Identify which cell holds the provided text, then report its (x, y) central coordinate. 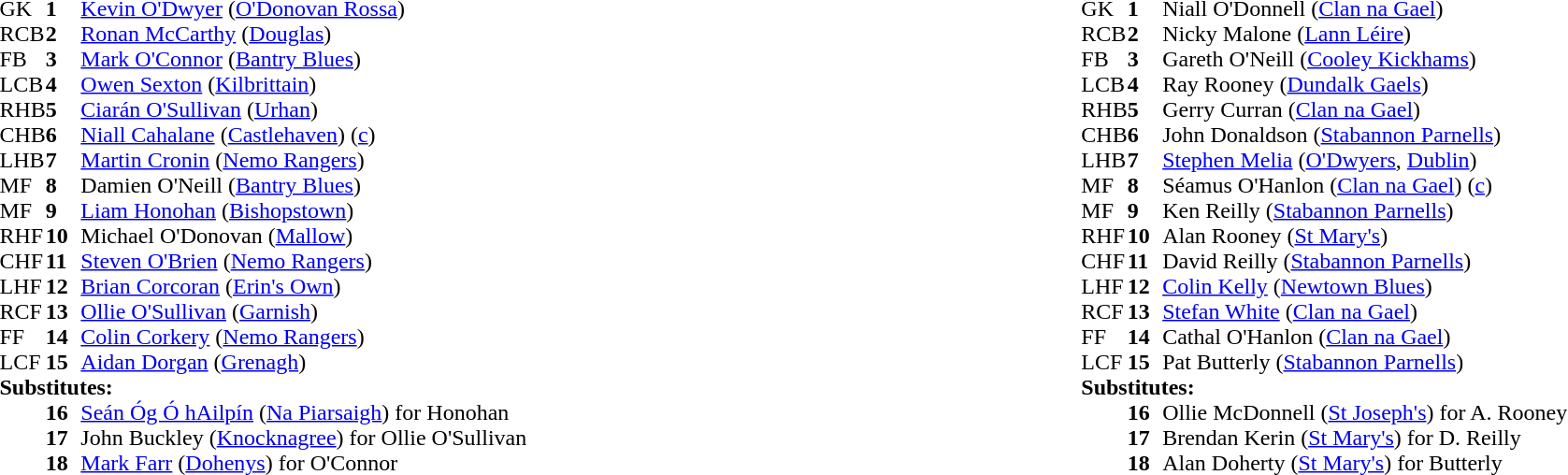
Alan Rooney (St Mary's) (1365, 236)
Gareth O'Neill (Cooley Kickhams) (1365, 60)
Brendan Kerin (St Mary's) for D. Reilly (1365, 438)
Seán Óg Ó hAilpín (Na Piarsaigh) for Honohan (303, 413)
Ollie McDonnell (St Joseph's) for A. Rooney (1365, 413)
Colin Corkery (Nemo Rangers) (303, 337)
Pat Butterly (Stabannon Parnells) (1365, 363)
Owen Sexton (Kilbrittain) (303, 84)
Steven O'Brien (Nemo Rangers) (303, 262)
Colin Kelly (Newtown Blues) (1365, 286)
Stefan White (Clan na Gael) (1365, 312)
Ray Rooney (Dundalk Gaels) (1365, 84)
John Donaldson (Stabannon Parnells) (1365, 135)
Ken Reilly (Stabannon Parnells) (1365, 211)
David Reilly (Stabannon Parnells) (1365, 262)
Michael O'Donovan (Mallow) (303, 236)
Ollie O'Sullivan (Garnish) (303, 312)
Brian Corcoran (Erin's Own) (303, 286)
Séamus O'Hanlon (Clan na Gael) (c) (1365, 185)
Liam Honohan (Bishopstown) (303, 211)
John Buckley (Knocknagree) for Ollie O'Sullivan (303, 438)
Aidan Dorgan (Grenagh) (303, 363)
Niall Cahalane (Castlehaven) (c) (303, 135)
Mark O'Connor (Bantry Blues) (303, 60)
Ciarán O'Sullivan (Urhan) (303, 110)
Nicky Malone (Lann Léire) (1365, 34)
Gerry Curran (Clan na Gael) (1365, 110)
Stephen Melia (O'Dwyers, Dublin) (1365, 161)
Ronan McCarthy (Douglas) (303, 34)
Cathal O'Hanlon (Clan na Gael) (1365, 337)
Damien O'Neill (Bantry Blues) (303, 185)
Martin Cronin (Nemo Rangers) (303, 161)
